Search for the cell housing the specified text and yield its (x, y) center coordinate. 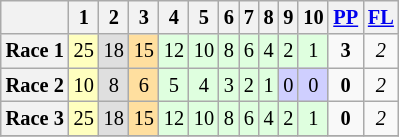
9 (289, 17)
Race 2 (35, 85)
Race 1 (35, 51)
7 (249, 17)
PP (346, 17)
FL (381, 17)
Race 3 (35, 118)
